Extract the [X, Y] coordinate from the center of the cell holding the provided text.  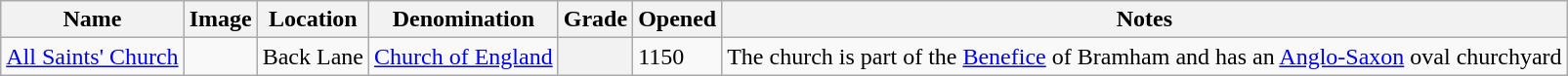
Grade [595, 19]
Name [92, 19]
Image [221, 19]
All Saints' Church [92, 57]
Notes [1145, 19]
1150 [678, 57]
Back Lane [313, 57]
Location [313, 19]
Church of England [464, 57]
The church is part of the Benefice of Bramham and has an Anglo-Saxon oval churchyard [1145, 57]
Opened [678, 19]
Denomination [464, 19]
